Search for the cell housing the specified text and yield its [X, Y] center coordinate. 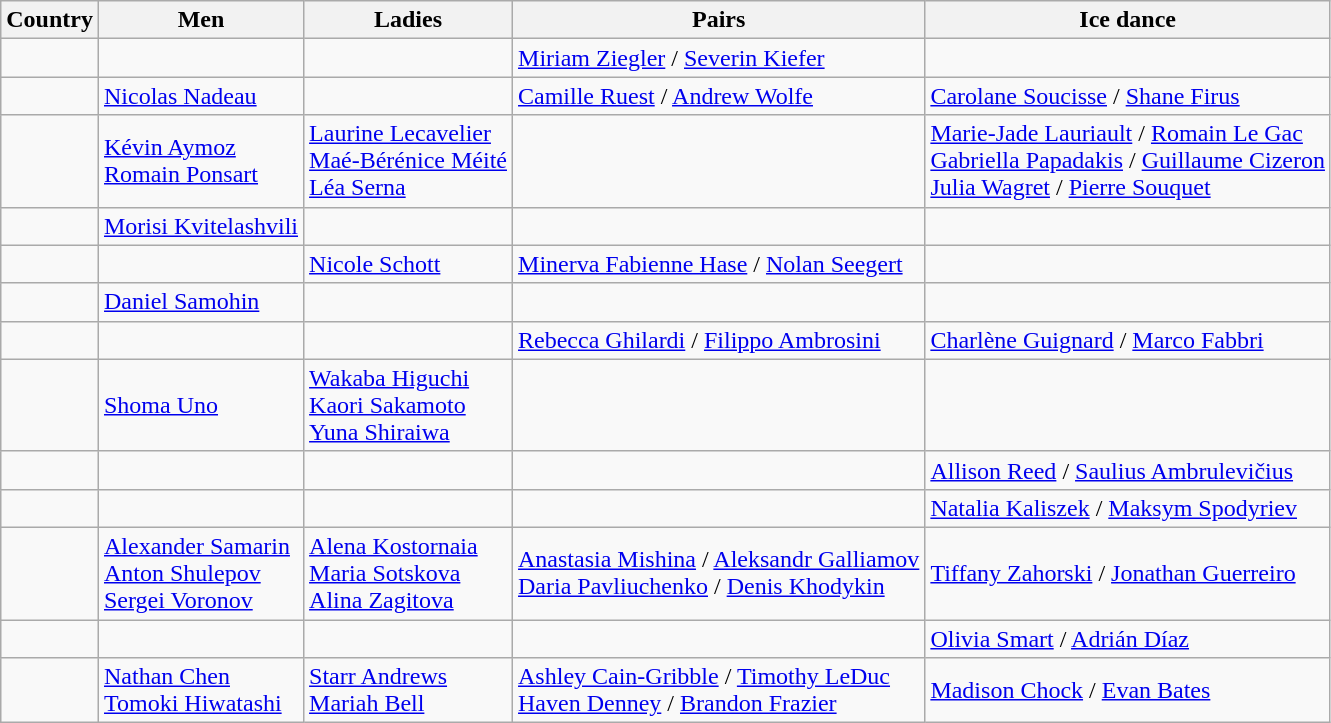
Shoma Uno [200, 405]
Camille Ruest / Andrew Wolfe [719, 96]
Charlène Guignard / Marco Fabbri [1128, 340]
Ashley Cain-Gribble / Timothy LeDucHaven Denney / Brandon Frazier [719, 690]
Alena KostornaiaMaria SotskovaAlina Zagitova [408, 573]
Ladies [408, 20]
Marie-Jade Lauriault / Romain Le GacGabriella Papadakis / Guillaume CizeronJulia Wagret / Pierre Souquet [1128, 161]
Anastasia Mishina / Aleksandr GalliamovDaria Pavliuchenko / Denis Khodykin [719, 573]
Laurine LecavelierMaé-Bérénice MéitéLéa Serna [408, 161]
Pairs [719, 20]
Allison Reed / Saulius Ambrulevičius [1128, 470]
Starr AndrewsMariah Bell [408, 690]
Nicole Schott [408, 264]
Tiffany Zahorski / Jonathan Guerreiro [1128, 573]
Madison Chock / Evan Bates [1128, 690]
Nicolas Nadeau [200, 96]
Morisi Kvitelashvili [200, 226]
Kévin AymozRomain Ponsart [200, 161]
Miriam Ziegler / Severin Kiefer [719, 58]
Olivia Smart / Adrián Díaz [1128, 639]
Country [50, 20]
Nathan ChenTomoki Hiwatashi [200, 690]
Minerva Fabienne Hase / Nolan Seegert [719, 264]
Daniel Samohin [200, 302]
Rebecca Ghilardi / Filippo Ambrosini [719, 340]
Wakaba HiguchiKaori SakamotoYuna Shiraiwa [408, 405]
Men [200, 20]
Carolane Soucisse / Shane Firus [1128, 96]
Alexander SamarinAnton ShulepovSergei Voronov [200, 573]
Natalia Kaliszek / Maksym Spodyriev [1128, 508]
Ice dance [1128, 20]
